Pinpoint the cell where the given text exists, returning its [x, y] midpoint coordinate. 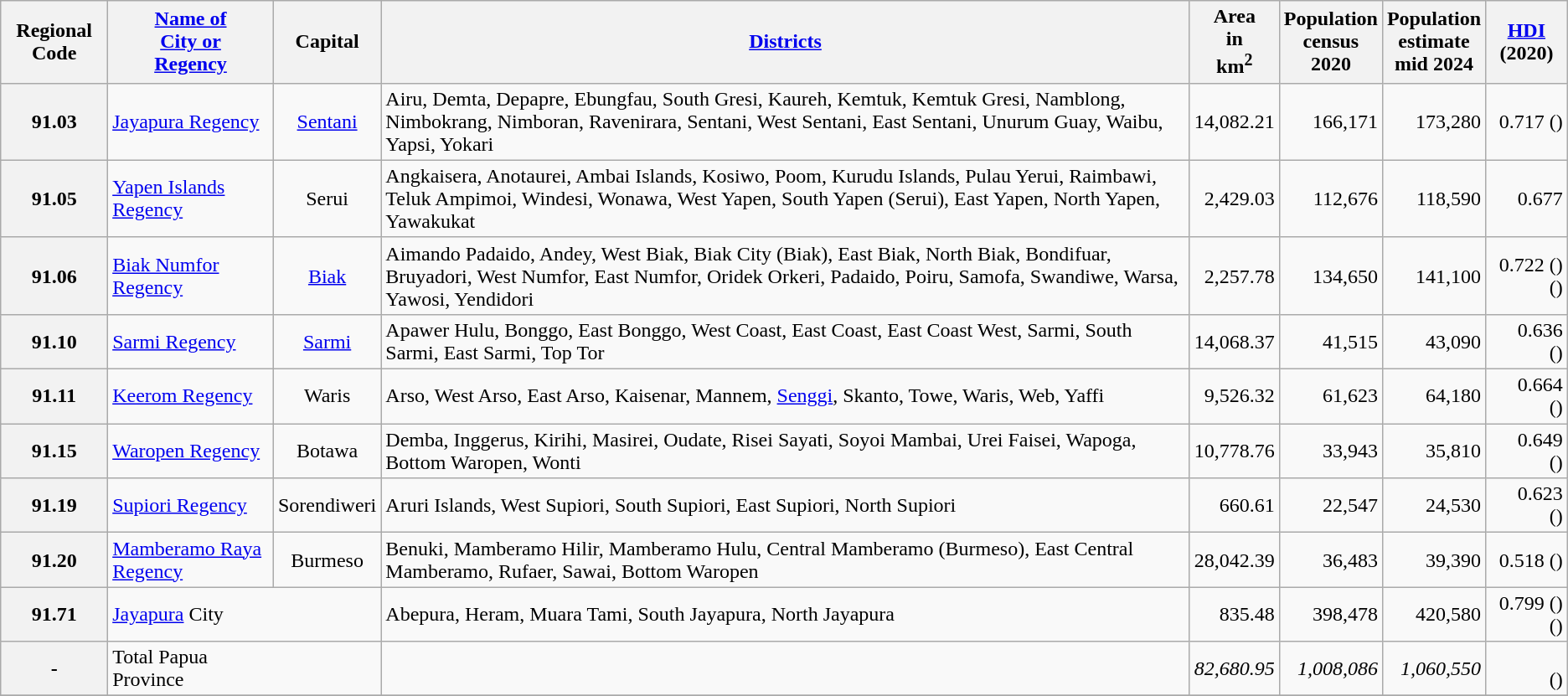
0.722 ()() [1527, 276]
HDI (2020) [1527, 42]
0.799 ()() [1527, 615]
Jayapura Regency [191, 121]
Name ofCity orRegency [191, 42]
Total PapuaProvince [245, 668]
420,580 [1434, 615]
Abepura, Heram, Muara Tami, South Jayapura, North Jayapura [786, 615]
835.48 [1235, 615]
0.636() [1527, 342]
660.61 [1235, 506]
Sarmi [327, 342]
Supiori Regency [191, 506]
1,060,550 [1434, 668]
24,530 [1434, 506]
91.71 [54, 615]
91.11 [54, 397]
Sorendiweri [327, 506]
Capital [327, 42]
Apawer Hulu, Bonggo, East Bonggo, West Coast, East Coast, East Coast West, Sarmi, South Sarmi, East Sarmi, Top Tor [786, 342]
Biak Numfor Regency [191, 276]
39,390 [1434, 559]
2,429.03 [1235, 198]
9,526.32 [1235, 397]
118,590 [1434, 198]
36,483 [1330, 559]
Biak [327, 276]
() [1527, 668]
0.664() [1527, 397]
Sentani [327, 121]
1,008,086 [1330, 668]
- [54, 668]
14,068.37 [1235, 342]
91.03 [54, 121]
Population estimatemid 2024 [1434, 42]
43,090 [1434, 342]
91.05 [54, 198]
33,943 [1330, 451]
Population census2020 [1330, 42]
22,547 [1330, 506]
Mamberamo Raya Regency [191, 559]
Benuki, Mamberamo Hilir, Mamberamo Hulu, Central Mamberamo (Burmeso), East Central Mamberamo, Rufaer, Sawai, Bottom Waropen [786, 559]
Arso, West Arso, East Arso, Kaisenar, Mannem, Senggi, Skanto, Towe, Waris, Web, Yaffi [786, 397]
91.19 [54, 506]
Botawa [327, 451]
10,778.76 [1235, 451]
28,042.39 [1235, 559]
0.518 () [1527, 559]
Districts [786, 42]
91.20 [54, 559]
61,623 [1330, 397]
398,478 [1330, 615]
64,180 [1434, 397]
134,650 [1330, 276]
173,280 [1434, 121]
112,676 [1330, 198]
2,257.78 [1235, 276]
Waris [327, 397]
Keerom Regency [191, 397]
Regional Code [54, 42]
35,810 [1434, 451]
Serui [327, 198]
Burmeso [327, 559]
41,515 [1330, 342]
Demba, Inggerus, Kirihi, Masirei, Oudate, Risei Sayati, Soyoi Mambai, Urei Faisei, Wapoga, Bottom Waropen, Wonti [786, 451]
Waropen Regency [191, 451]
Yapen Islands Regency [191, 198]
0.623() [1527, 506]
0.677 [1527, 198]
141,100 [1434, 276]
Sarmi Regency [191, 342]
91.15 [54, 451]
0.649() [1527, 451]
0.717 () [1527, 121]
91.10 [54, 342]
14,082.21 [1235, 121]
Jayapura City [245, 615]
Aruri Islands, West Supiori, South Supiori, East Supiori, North Supiori [786, 506]
91.06 [54, 276]
82,680.95 [1235, 668]
166,171 [1330, 121]
Area in km2 [1235, 42]
